Capture the cell that displays the provided text and extract its [x, y] central coordinate. 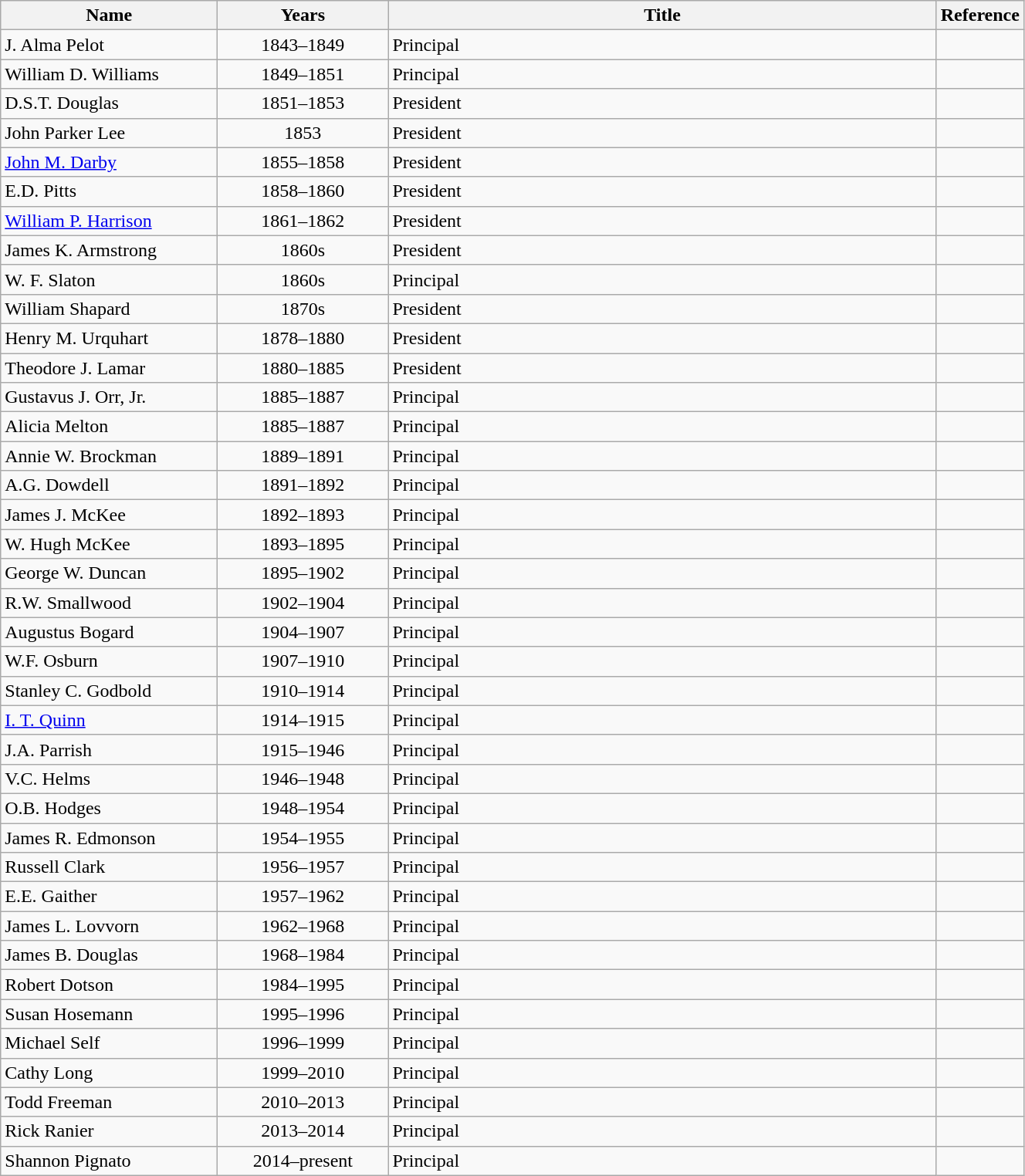
I. T. Quinn [110, 720]
Rick Ranier [110, 1131]
William D. Williams [110, 74]
Shannon Pignato [110, 1161]
1999–2010 [303, 1073]
1851–1853 [303, 103]
1954–1955 [303, 837]
1855–1858 [303, 162]
2014–present [303, 1161]
Annie W. Brockman [110, 456]
Cathy Long [110, 1073]
1968–1984 [303, 955]
Reference [980, 15]
James L. Lovvorn [110, 926]
1996–1999 [303, 1043]
Augustus Bogard [110, 632]
Stanley C. Godbold [110, 691]
Title [662, 15]
Name [110, 15]
2010–2013 [303, 1102]
E.E. Gaither [110, 897]
1870s [303, 309]
J.A. Parrish [110, 749]
Michael Self [110, 1043]
1946–1948 [303, 779]
1853 [303, 133]
Alicia Melton [110, 427]
O.B. Hodges [110, 808]
George W. Duncan [110, 573]
E.D. Pitts [110, 191]
Russell Clark [110, 867]
W. F. Slaton [110, 279]
James B. Douglas [110, 955]
1995–1996 [303, 1014]
Theodore J. Lamar [110, 368]
1891–1892 [303, 485]
James R. Edmonson [110, 837]
1914–1915 [303, 720]
1962–1968 [303, 926]
1895–1902 [303, 573]
1889–1891 [303, 456]
W. Hugh McKee [110, 544]
1957–1962 [303, 897]
1907–1910 [303, 661]
James K. Armstrong [110, 250]
W.F. Osburn [110, 661]
D.S.T. Douglas [110, 103]
1902–1904 [303, 603]
1849–1851 [303, 74]
1878–1880 [303, 338]
1984–1995 [303, 985]
1893–1895 [303, 544]
J. Alma Pelot [110, 45]
1843–1849 [303, 45]
1910–1914 [303, 691]
William P. Harrison [110, 221]
William Shapard [110, 309]
1861–1862 [303, 221]
A.G. Dowdell [110, 485]
1892–1893 [303, 515]
2013–2014 [303, 1131]
James J. McKee [110, 515]
V.C. Helms [110, 779]
Years [303, 15]
1904–1907 [303, 632]
John Parker Lee [110, 133]
1948–1954 [303, 808]
Todd Freeman [110, 1102]
1880–1885 [303, 368]
Robert Dotson [110, 985]
1915–1946 [303, 749]
1858–1860 [303, 191]
John M. Darby [110, 162]
Henry M. Urquhart [110, 338]
R.W. Smallwood [110, 603]
Susan Hosemann [110, 1014]
1956–1957 [303, 867]
Gustavus J. Orr, Jr. [110, 397]
